Find where the given text appears and provide that cell's center as (x, y) coordinate. 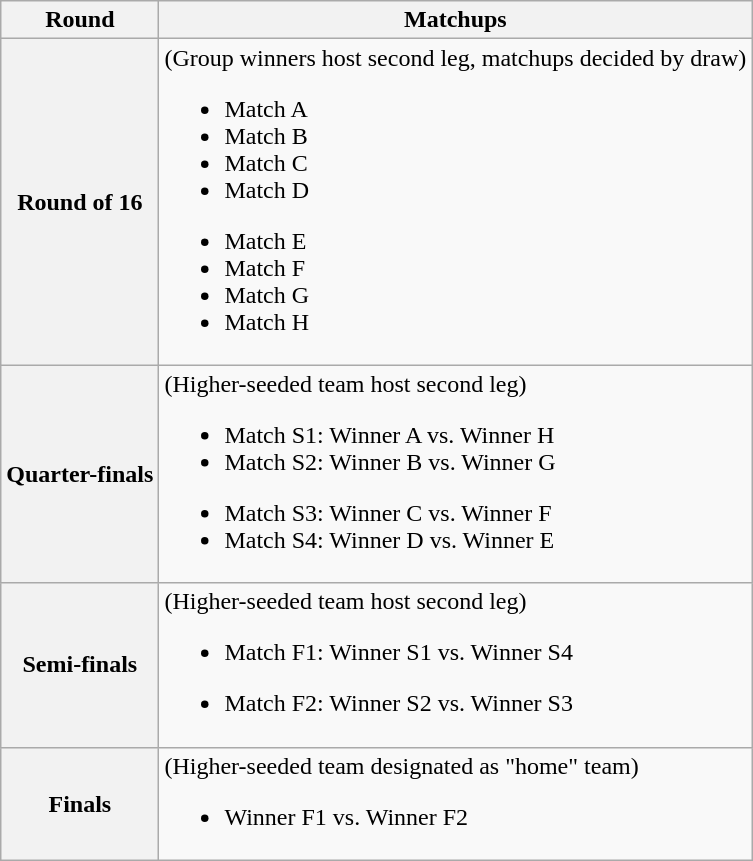
(Higher-seeded team host second leg) Match F1: Winner S1 vs. Winner S4Match F2: Winner S2 vs. Winner S3 (456, 665)
Round of 16 (80, 202)
(Group winners host second leg, matchups decided by draw) Match AMatch BMatch CMatch DMatch EMatch FMatch GMatch H (456, 202)
Semi-finals (80, 665)
(Higher-seeded team designated as "home" team)Winner F1 vs. Winner F2 (456, 804)
Quarter-finals (80, 474)
Round (80, 20)
Matchups (456, 20)
Finals (80, 804)
